Return the [x, y] coordinate for the center point of the cell that contains the specified text.  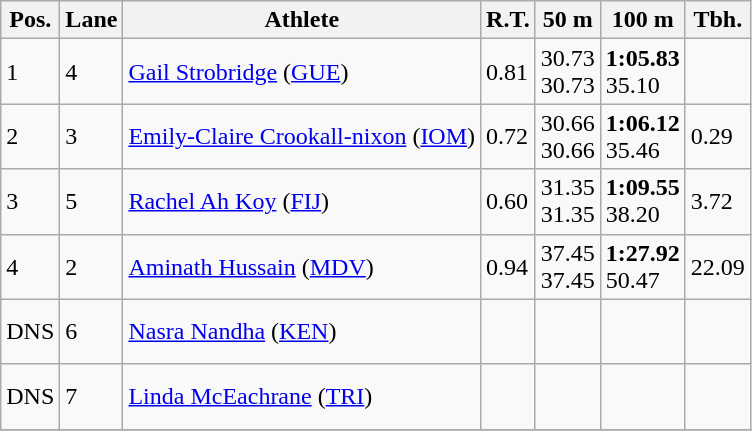
0.72 [508, 136]
1:05.8335.10 [642, 72]
1:27.9250.47 [642, 266]
Tbh. [718, 20]
7 [92, 396]
0.29 [718, 136]
Aminath Hussain (MDV) [302, 266]
R.T. [508, 20]
Linda McEachrane (TRI) [302, 396]
Pos. [30, 20]
Nasra Nandha (KEN) [302, 332]
22.09 [718, 266]
30.6630.66 [568, 136]
3.72 [718, 202]
Gail Strobridge (GUE) [302, 72]
1 [30, 72]
50 m [568, 20]
0.81 [508, 72]
5 [92, 202]
1:09.5538.20 [642, 202]
31.3531.35 [568, 202]
Emily-Claire Crookall-nixon (IOM) [302, 136]
Athlete [302, 20]
Lane [92, 20]
37.4537.45 [568, 266]
1:06.1235.46 [642, 136]
Rachel Ah Koy (FIJ) [302, 202]
0.60 [508, 202]
6 [92, 332]
0.94 [508, 266]
100 m [642, 20]
30.7330.73 [568, 72]
